Extract the (x, y) coordinate from the center of the cell holding the provided text.  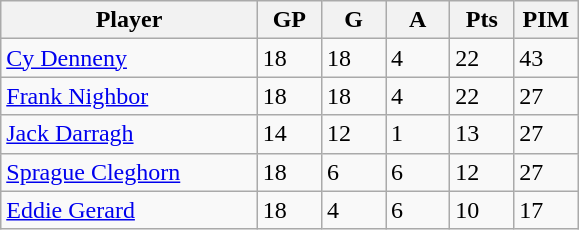
1 (418, 134)
Frank Nighbor (130, 96)
Pts (482, 20)
Jack Darragh (130, 134)
Sprague Cleghorn (130, 172)
10 (482, 210)
13 (482, 134)
G (353, 20)
17 (546, 210)
Player (130, 20)
Cy Denneny (130, 58)
GP (289, 20)
43 (546, 58)
A (418, 20)
14 (289, 134)
PIM (546, 20)
Eddie Gerard (130, 210)
